Detect which cell encompasses the target text, then output its [x, y] center coordinate. 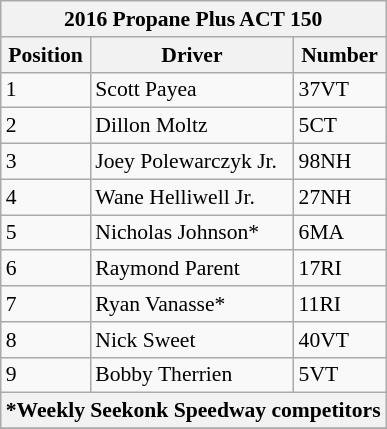
27NH [340, 197]
8 [46, 340]
Number [340, 55]
6MA [340, 233]
3 [46, 162]
Position [46, 55]
2 [46, 126]
Bobby Therrien [192, 375]
37VT [340, 90]
5 [46, 233]
4 [46, 197]
1 [46, 90]
Wane Helliwell Jr. [192, 197]
Dillon Moltz [192, 126]
2016 Propane Plus ACT 150 [194, 19]
Scott Payea [192, 90]
Joey Polewarczyk Jr. [192, 162]
Raymond Parent [192, 269]
Nicholas Johnson* [192, 233]
Ryan Vanasse* [192, 304]
Nick Sweet [192, 340]
11RI [340, 304]
40VT [340, 340]
98NH [340, 162]
7 [46, 304]
5CT [340, 126]
5VT [340, 375]
6 [46, 269]
17RI [340, 269]
9 [46, 375]
Driver [192, 55]
*Weekly Seekonk Speedway competitors [194, 411]
